Search for the cell housing the specified text and yield its (x, y) center coordinate. 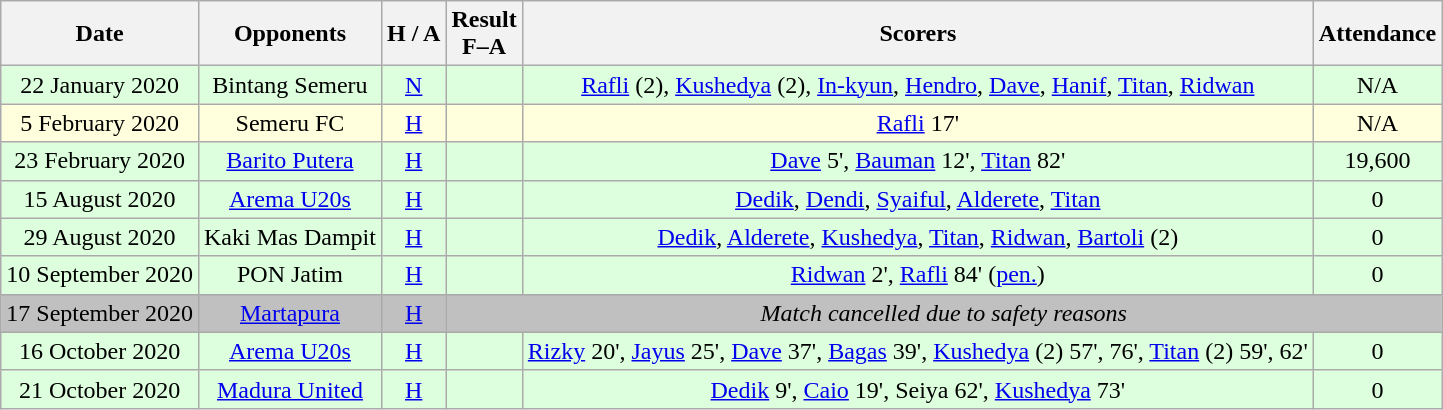
Rafli (2), Kushedya (2), In-kyun, Hendro, Dave, Hanif, Titan, Ridwan (918, 85)
Ridwan 2', Rafli 84' (pen.) (918, 275)
Match cancelled due to safety reasons (944, 313)
PON Jatim (290, 275)
21 October 2020 (100, 389)
29 August 2020 (100, 237)
Date (100, 34)
10 September 2020 (100, 275)
Attendance (1377, 34)
Kaki Mas Dampit (290, 237)
17 September 2020 (100, 313)
ResultF–A (484, 34)
N (413, 85)
Dave 5', Bauman 12', Titan 82' (918, 161)
22 January 2020 (100, 85)
Barito Putera (290, 161)
Opponents (290, 34)
Semeru FC (290, 123)
Dedik, Alderete, Kushedya, Titan, Ridwan, Bartoli (2) (918, 237)
15 August 2020 (100, 199)
23 February 2020 (100, 161)
5 February 2020 (100, 123)
Madura United (290, 389)
Scorers (918, 34)
Rafli 17' (918, 123)
Martapura (290, 313)
Rizky 20', Jayus 25', Dave 37', Bagas 39', Kushedya (2) 57', 76', Titan (2) 59', 62' (918, 351)
H / A (413, 34)
Dedik, Dendi, Syaiful, Alderete, Titan (918, 199)
16 October 2020 (100, 351)
Bintang Semeru (290, 85)
19,600 (1377, 161)
Dedik 9', Caio 19', Seiya 62', Kushedya 73' (918, 389)
